Search for the cell housing the specified text and yield its (x, y) center coordinate. 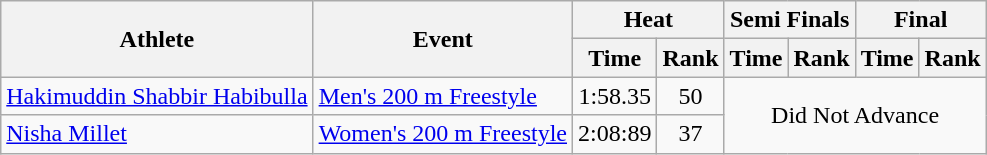
Did Not Advance (855, 115)
Final (920, 20)
Nisha Millet (157, 134)
Athlete (157, 39)
Men's 200 m Freestyle (442, 96)
37 (690, 134)
Hakimuddin Shabbir Habibulla (157, 96)
Heat (649, 20)
Semi Finals (790, 20)
1:58.35 (615, 96)
Event (442, 39)
Women's 200 m Freestyle (442, 134)
50 (690, 96)
2:08:89 (615, 134)
